Detect which cell encompasses the target text, then output its (x, y) center coordinate. 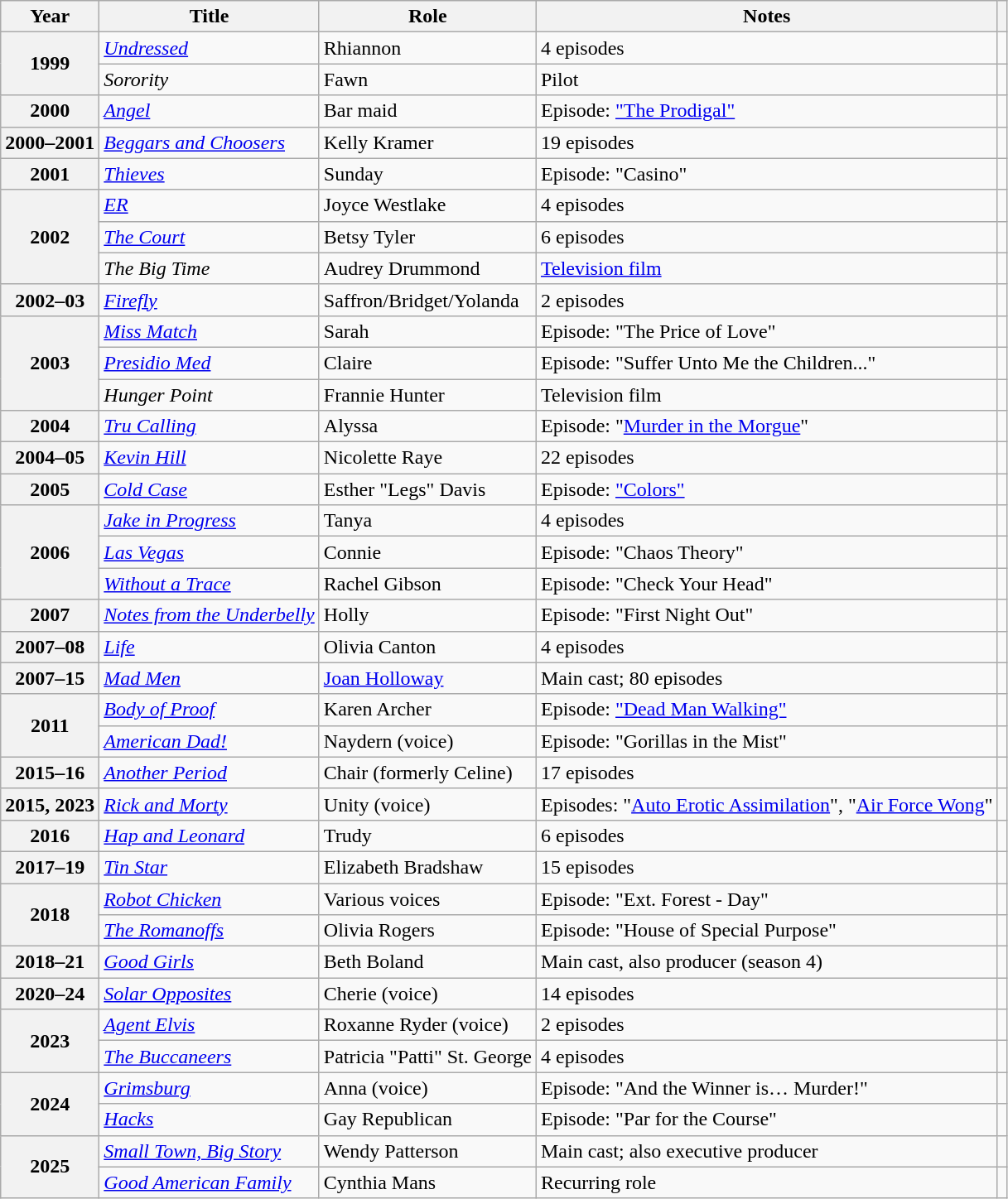
Notes (767, 17)
Rhiannon (427, 48)
Fawn (427, 79)
Gay Republican (427, 1120)
2018–21 (50, 962)
Naydern (voice) (427, 741)
Olivia Canton (427, 647)
Main cast; 80 episodes (767, 678)
Cold Case (209, 489)
Wendy Patterson (427, 1151)
ER (209, 205)
Olivia Rogers (427, 931)
Main cast; also executive producer (767, 1151)
Without a Trace (209, 584)
Robot Chicken (209, 898)
2020–24 (50, 994)
Unity (voice) (427, 804)
Sunday (427, 174)
Recurring role (767, 1182)
2000 (50, 111)
2015–16 (50, 773)
Various voices (427, 898)
Episode: "The Prodigal" (767, 111)
2024 (50, 1104)
Hap and Leonard (209, 835)
Beth Boland (427, 962)
Pilot (767, 79)
2007–08 (50, 647)
2016 (50, 835)
Beggars and Choosers (209, 142)
Cherie (voice) (427, 994)
Karen Archer (427, 710)
Chair (formerly Celine) (427, 773)
Year (50, 17)
Las Vegas (209, 552)
Tanya (427, 521)
2001 (50, 174)
Sorority (209, 79)
Small Town, Big Story (209, 1151)
Trudy (427, 835)
Alyssa (427, 426)
2000–2001 (50, 142)
2025 (50, 1167)
Episode: "Colors" (767, 489)
Episode: "The Price of Love" (767, 331)
Agent Elvis (209, 1025)
Good American Family (209, 1182)
Holly (427, 615)
22 episodes (767, 458)
15 episodes (767, 867)
Hunger Point (209, 395)
2004–05 (50, 458)
Jake in Progress (209, 521)
Saffron/Bridget/Yolanda (427, 300)
Undressed (209, 48)
Claire (427, 363)
17 episodes (767, 773)
Patricia "Patti" St. George (427, 1057)
2017–19 (50, 867)
Good Girls (209, 962)
The Court (209, 237)
2005 (50, 489)
Episode: "First Night Out" (767, 615)
Bar maid (427, 111)
Hacks (209, 1120)
The Big Time (209, 268)
2015, 2023 (50, 804)
Miss Match (209, 331)
Episode: "Check Your Head" (767, 584)
2018 (50, 914)
1999 (50, 64)
Episode: "And the Winner is… Murder!" (767, 1088)
Joyce Westlake (427, 205)
Firefly (209, 300)
Elizabeth Bradshaw (427, 867)
Episode: "Par for the Course" (767, 1120)
Title (209, 17)
Presidio Med (209, 363)
Sarah (427, 331)
2002–03 (50, 300)
Rachel Gibson (427, 584)
American Dad! (209, 741)
2003 (50, 363)
Life (209, 647)
2007 (50, 615)
Joan Holloway (427, 678)
19 episodes (767, 142)
The Romanoffs (209, 931)
Solar Opposites (209, 994)
Rick and Morty (209, 804)
Notes from the Underbelly (209, 615)
Audrey Drummond (427, 268)
Another Period (209, 773)
Mad Men (209, 678)
Cynthia Mans (427, 1182)
Episode: "House of Special Purpose" (767, 931)
Esther "Legs" Davis (427, 489)
Tru Calling (209, 426)
2023 (50, 1041)
Tin Star (209, 867)
Frannie Hunter (427, 395)
2002 (50, 237)
Nicolette Raye (427, 458)
Episodes: "Auto Erotic Assimilation", "Air Force Wong" (767, 804)
2006 (50, 552)
Episode: "Chaos Theory" (767, 552)
Kelly Kramer (427, 142)
Episode: "Suffer Unto Me the Children..." (767, 363)
Kevin Hill (209, 458)
Episode: "Casino" (767, 174)
Role (427, 17)
Roxanne Ryder (voice) (427, 1025)
2004 (50, 426)
2007–15 (50, 678)
2011 (50, 725)
Betsy Tyler (427, 237)
Thieves (209, 174)
Angel (209, 111)
Connie (427, 552)
Body of Proof (209, 710)
Grimsburg (209, 1088)
Episode: "Gorillas in the Mist" (767, 741)
Main cast, also producer (season 4) (767, 962)
Episode: "Murder in the Morgue" (767, 426)
Episode: "Ext. Forest - Day" (767, 898)
14 episodes (767, 994)
The Buccaneers (209, 1057)
Anna (voice) (427, 1088)
Episode: "Dead Man Walking" (767, 710)
